Scan for the cell matching the given text and deliver its [X, Y] coordinate at center. 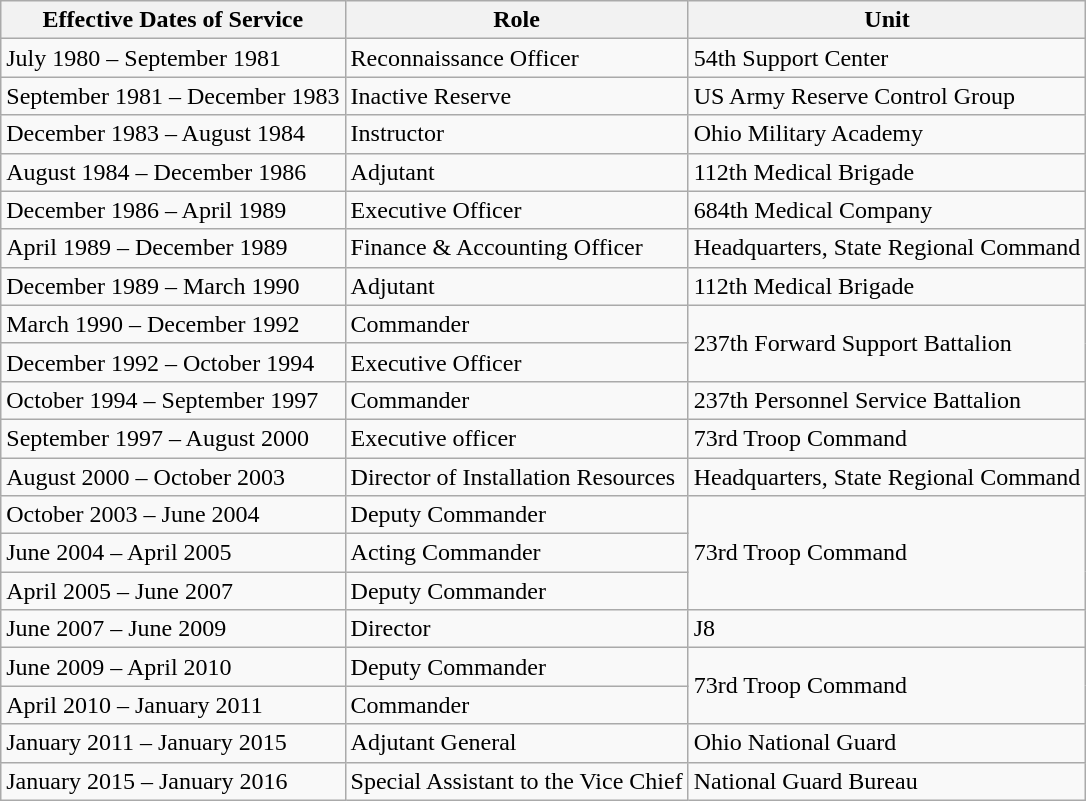
US Army Reserve Control Group [887, 96]
December 1992 – October 1994 [173, 362]
Ohio National Guard [887, 743]
April 2005 – June 2007 [173, 591]
Acting Commander [516, 553]
October 1994 – September 1997 [173, 400]
December 1989 – March 1990 [173, 286]
July 1980 – September 1981 [173, 58]
June 2004 – April 2005 [173, 553]
Instructor [516, 134]
June 2009 – April 2010 [173, 667]
September 1981 – December 1983 [173, 96]
December 1983 – August 1984 [173, 134]
237th Forward Support Battalion [887, 343]
Unit [887, 20]
April 1989 – December 1989 [173, 248]
October 2003 – June 2004 [173, 515]
National Guard Bureau [887, 781]
August 2000 – October 2003 [173, 477]
Ohio Military Academy [887, 134]
54th Support Center [887, 58]
237th Personnel Service Battalion [887, 400]
Finance & Accounting Officer [516, 248]
Executive officer [516, 438]
684th Medical Company [887, 210]
March 1990 – December 1992 [173, 324]
Inactive Reserve [516, 96]
January 2011 – January 2015 [173, 743]
June 2007 – June 2009 [173, 629]
Reconnaissance Officer [516, 58]
Special Assistant to the Vice Chief [516, 781]
January 2015 – January 2016 [173, 781]
Director [516, 629]
Effective Dates of Service [173, 20]
April 2010 – January 2011 [173, 705]
September 1997 – August 2000 [173, 438]
J8 [887, 629]
December 1986 – April 1989 [173, 210]
August 1984 – December 1986 [173, 172]
Director of Installation Resources [516, 477]
Role [516, 20]
Adjutant General [516, 743]
